Provide the (X, Y) coordinate of the cell's center where the given text is located.  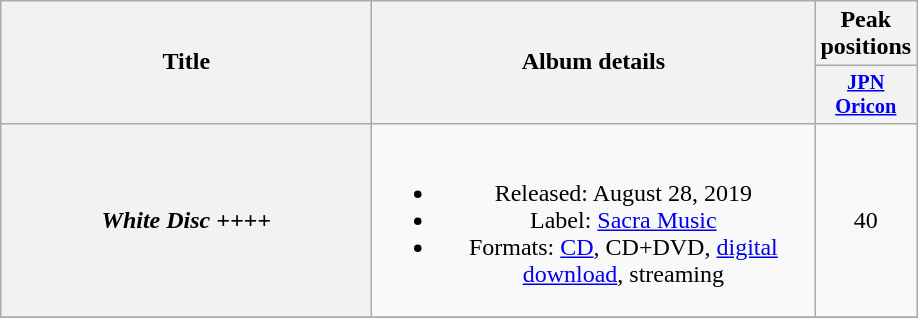
Album details (594, 62)
Released: August 28, 2019Label: Sacra MusicFormats: CD, CD+DVD, digital download, streaming (594, 220)
40 (866, 220)
JPNOricon (866, 95)
Title (186, 62)
White Disc ++++ (186, 220)
Peak positions (866, 34)
